For the text-containing cell, return its midpoint in (x, y) coordinate format. 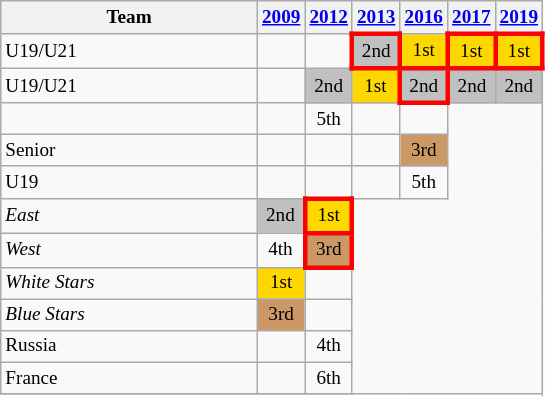
Senior (130, 151)
Team (130, 18)
White Stars (130, 283)
East (130, 216)
2013 (376, 18)
2019 (519, 18)
6th (329, 378)
Blue Stars (130, 315)
West (130, 250)
U19 (130, 182)
Russia (130, 346)
France (130, 378)
2016 (424, 18)
2012 (329, 18)
2017 (472, 18)
2009 (281, 18)
